Determine the (X, Y) coordinate at the center of the cell enclosing the given text.  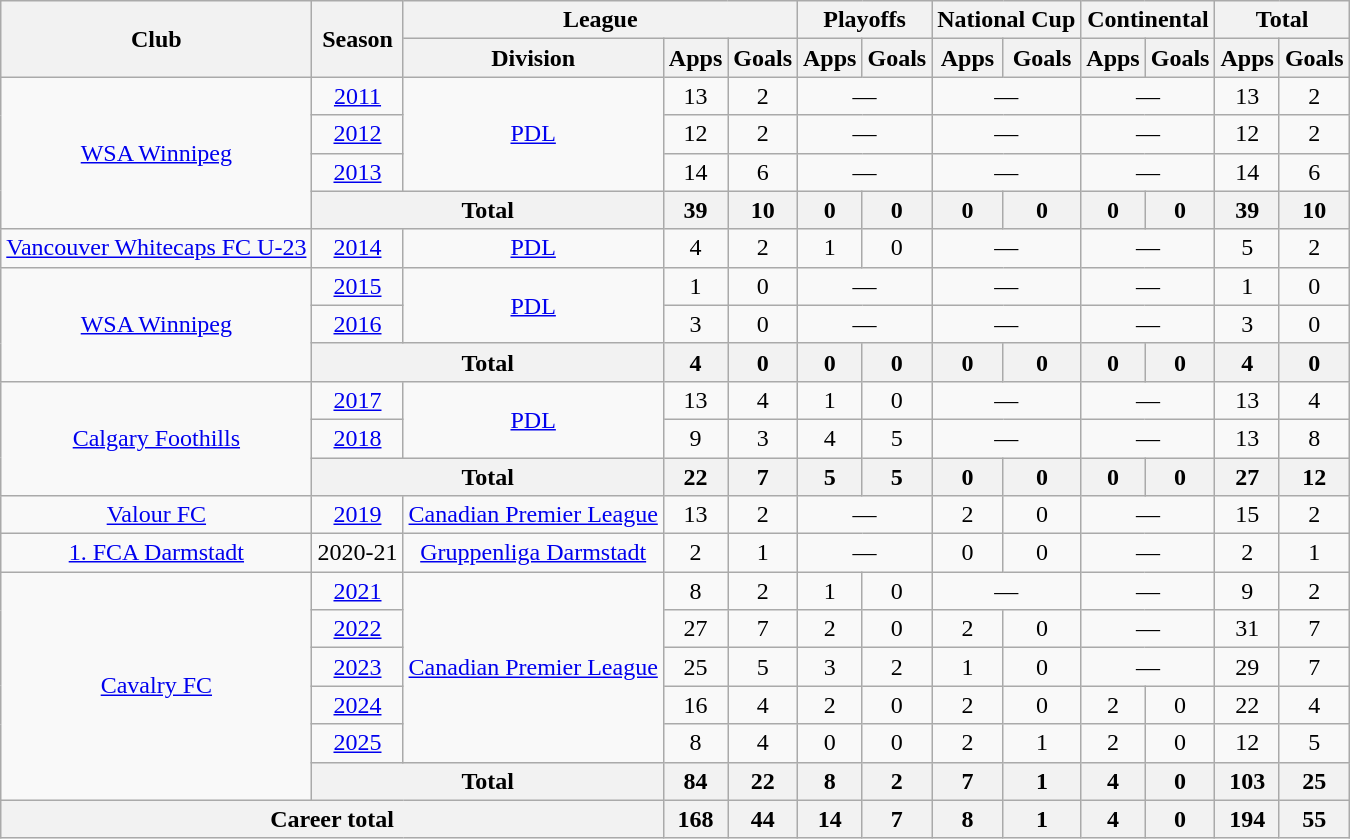
Calgary Foothills (156, 438)
16 (695, 705)
2019 (358, 515)
2017 (358, 400)
2011 (358, 96)
103 (1247, 781)
2018 (358, 438)
194 (1247, 819)
168 (695, 819)
31 (1247, 629)
Continental (1148, 20)
29 (1247, 667)
Division (533, 58)
1. FCA Darmstadt (156, 553)
2013 (358, 172)
2022 (358, 629)
2014 (358, 248)
2012 (358, 134)
National Cup (1006, 20)
Season (358, 39)
Career total (332, 819)
Gruppenliga Darmstadt (533, 553)
84 (695, 781)
2020-21 (358, 553)
League (600, 20)
55 (1314, 819)
2023 (358, 667)
2016 (358, 324)
2015 (358, 286)
Vancouver Whitecaps FC U-23 (156, 248)
44 (763, 819)
Valour FC (156, 515)
2024 (358, 705)
Playoffs (865, 20)
2021 (358, 591)
Club (156, 39)
2025 (358, 743)
15 (1247, 515)
Cavalry FC (156, 686)
